Pinpoint the cell where the given text exists, returning its [X, Y] midpoint coordinate. 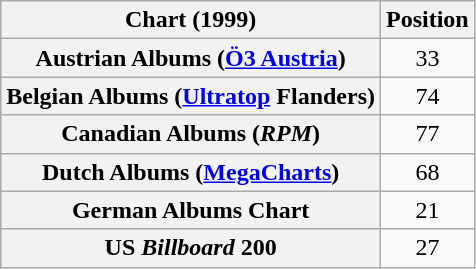
Dutch Albums (MegaCharts) [191, 172]
77 [428, 134]
27 [428, 248]
21 [428, 210]
Canadian Albums (RPM) [191, 134]
German Albums Chart [191, 210]
Chart (1999) [191, 20]
US Billboard 200 [191, 248]
68 [428, 172]
Position [428, 20]
Belgian Albums (Ultratop Flanders) [191, 96]
Austrian Albums (Ö3 Austria) [191, 58]
74 [428, 96]
33 [428, 58]
